Pinpoint the cell where the given text exists, returning its (X, Y) midpoint coordinate. 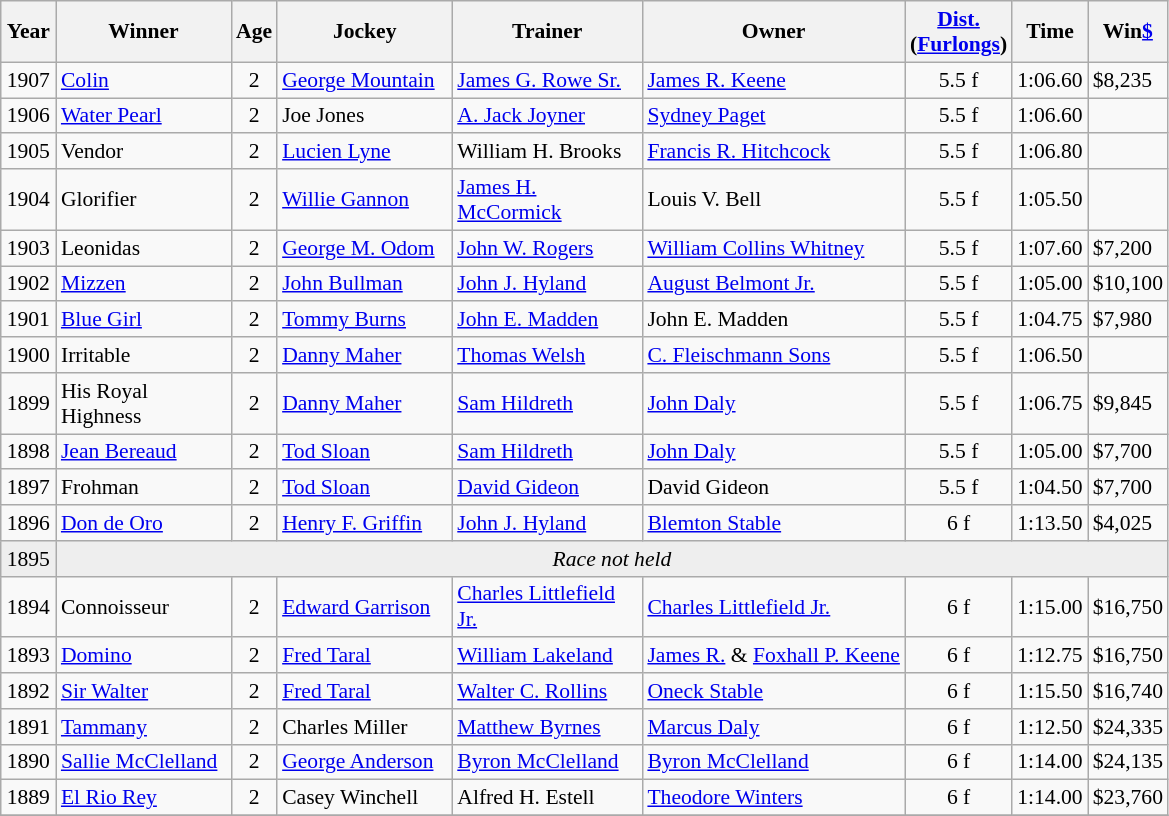
Edward Garrison (364, 606)
1890 (28, 762)
Lucien Lyne (364, 152)
1898 (28, 452)
Frohman (144, 488)
His Royal Highness (144, 404)
1:12.50 (1050, 727)
James G. Rowe Sr. (547, 80)
$24,335 (1128, 727)
Sallie McClelland (144, 762)
Win$ (1128, 32)
Irritable (144, 355)
Colin (144, 80)
1906 (28, 116)
$16,740 (1128, 691)
George Anderson (364, 762)
1889 (28, 798)
1893 (28, 656)
1:07.60 (1050, 248)
$7,200 (1128, 248)
1:06.50 (1050, 355)
Glorifier (144, 200)
1:04.75 (1050, 320)
$8,235 (1128, 80)
Age (254, 32)
George Mountain (364, 80)
William H. Brooks (547, 152)
$9,845 (1128, 404)
C. Fleischmann Sons (774, 355)
Sir Walter (144, 691)
Louis V. Bell (774, 200)
1895 (28, 559)
Don de Oro (144, 523)
Domino (144, 656)
1901 (28, 320)
William Collins Whitney (774, 248)
1907 (28, 80)
John Bullman (364, 284)
$23,760 (1128, 798)
Joe Jones (364, 116)
1:15.00 (1050, 606)
Connoisseur (144, 606)
1900 (28, 355)
Theodore Winters (774, 798)
Casey Winchell (364, 798)
1903 (28, 248)
Charles Miller (364, 727)
Francis R. Hitchcock (774, 152)
Jean Bereaud (144, 452)
George M. Odom (364, 248)
1:05.50 (1050, 200)
$4,025 (1128, 523)
Willie Gannon (364, 200)
1896 (28, 523)
1:04.50 (1050, 488)
1:15.50 (1050, 691)
Blue Girl (144, 320)
Vendor (144, 152)
1904 (28, 200)
Dist. (Furlongs) (958, 32)
1899 (28, 404)
Leonidas (144, 248)
Race not held (612, 559)
Alfred H. Estell (547, 798)
Walter C. Rollins (547, 691)
Water Pearl (144, 116)
Tammany (144, 727)
Tommy Burns (364, 320)
Winner (144, 32)
1:06.75 (1050, 404)
Mizzen (144, 284)
Matthew Byrnes (547, 727)
1894 (28, 606)
$24,135 (1128, 762)
Trainer (547, 32)
August Belmont Jr. (774, 284)
Henry F. Griffin (364, 523)
James H. McCormick (547, 200)
Jockey (364, 32)
A. Jack Joyner (547, 116)
Marcus Daly (774, 727)
1:12.75 (1050, 656)
1905 (28, 152)
El Rio Rey (144, 798)
Blemton Stable (774, 523)
Owner (774, 32)
Thomas Welsh (547, 355)
1902 (28, 284)
Year (28, 32)
1891 (28, 727)
1:13.50 (1050, 523)
$10,100 (1128, 284)
1892 (28, 691)
James R. & Foxhall P. Keene (774, 656)
Sydney Paget (774, 116)
John W. Rogers (547, 248)
James R. Keene (774, 80)
Time (1050, 32)
Oneck Stable (774, 691)
1:06.80 (1050, 152)
1897 (28, 488)
$7,980 (1128, 320)
William Lakeland (547, 656)
